Find where the given text appears and provide that cell's center as (x, y) coordinate. 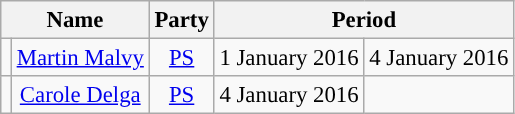
Carole Delga (80, 95)
Period (364, 20)
1 January 2016 (289, 58)
Name (75, 20)
Martin Malvy (80, 58)
Party (182, 20)
